Return the [x, y] coordinate for the center point of the cell that contains the specified text.  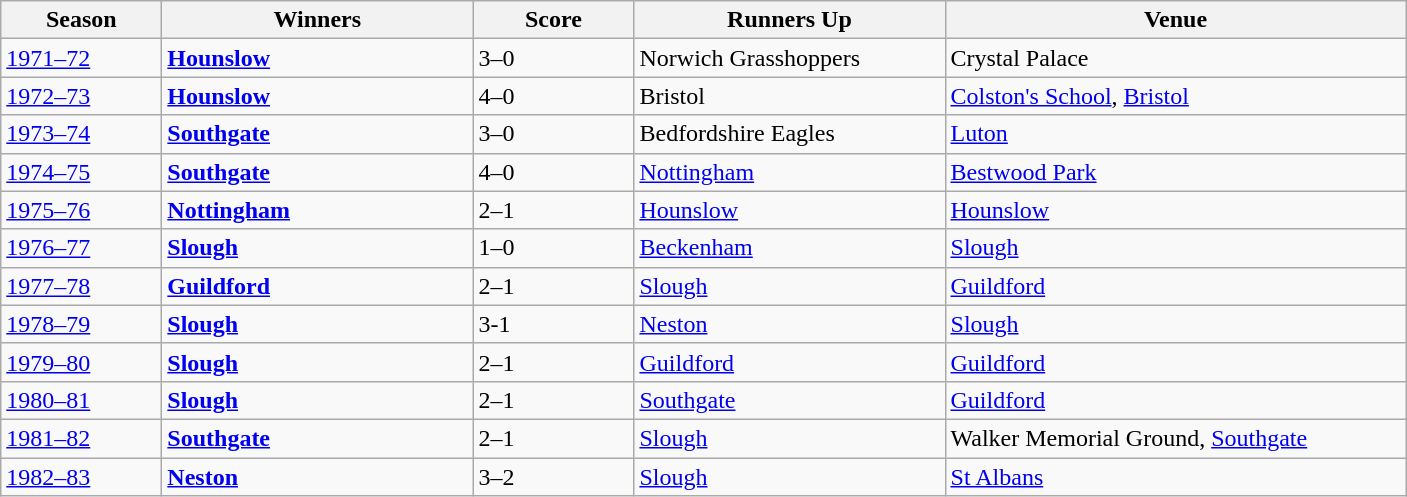
Bristol [790, 96]
Norwich Grasshoppers [790, 58]
Crystal Palace [1176, 58]
1982–83 [82, 477]
Winners [318, 20]
Colston's School, Bristol [1176, 96]
1978–79 [82, 324]
3–2 [554, 477]
1977–78 [82, 286]
3-1 [554, 324]
St Albans [1176, 477]
Season [82, 20]
1972–73 [82, 96]
Luton [1176, 134]
Score [554, 20]
Venue [1176, 20]
Walker Memorial Ground, Southgate [1176, 438]
1979–80 [82, 362]
Bedfordshire Eagles [790, 134]
Runners Up [790, 20]
Beckenham [790, 248]
1975–76 [82, 210]
1971–72 [82, 58]
1981–82 [82, 438]
1974–75 [82, 172]
1980–81 [82, 400]
Bestwood Park [1176, 172]
1976–77 [82, 248]
1–0 [554, 248]
1973–74 [82, 134]
